Find where the given text appears and provide that cell's center as [X, Y] coordinate. 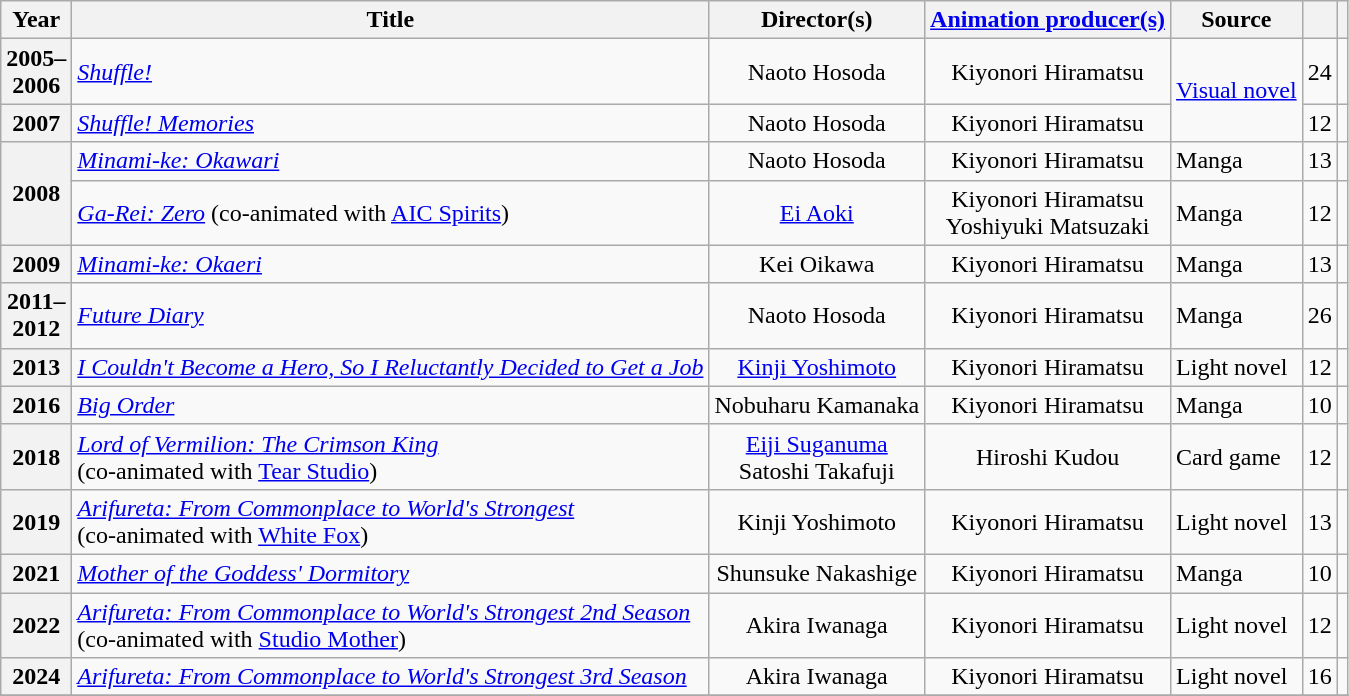
2022 [36, 624]
Director(s) [817, 20]
Mother of the Goddess' Dormitory [390, 573]
16 [1320, 677]
Lord of Vermilion: The Crimson King(co-animated with Tear Studio) [390, 456]
2008 [36, 194]
Shunsuke Nakashige [817, 573]
Title [390, 20]
2011–2012 [36, 316]
Arifureta: From Commonplace to World's Strongest(co-animated with White Fox) [390, 522]
Shuffle! [390, 72]
Hiroshi Kudou [1048, 456]
2024 [36, 677]
2009 [36, 264]
Animation producer(s) [1048, 20]
2016 [36, 405]
Arifureta: From Commonplace to World's Strongest 3rd Season [390, 677]
Ga-Rei: Zero (co-animated with AIC Spirits) [390, 212]
Eiji SuganumaSatoshi Takafuji [817, 456]
26 [1320, 316]
2021 [36, 573]
Card game [1237, 456]
24 [1320, 72]
2007 [36, 123]
Arifureta: From Commonplace to World's Strongest 2nd Season(co-animated with Studio Mother) [390, 624]
Kei Oikawa [817, 264]
I Couldn't Become a Hero, So I Reluctantly Decided to Get a Job [390, 367]
Visual novel [1237, 90]
Shuffle! Memories [390, 123]
Nobuharu Kamanaka [817, 405]
2013 [36, 367]
2005–2006 [36, 72]
Minami-ke: Okaeri [390, 264]
Future Diary [390, 316]
Minami-ke: Okawari [390, 161]
Kiyonori HiramatsuYoshiyuki Matsuzaki [1048, 212]
Source [1237, 20]
Big Order [390, 405]
Ei Aoki [817, 212]
Year [36, 20]
2019 [36, 522]
2018 [36, 456]
